Scan for the cell matching the given text and deliver its (X, Y) coordinate at center. 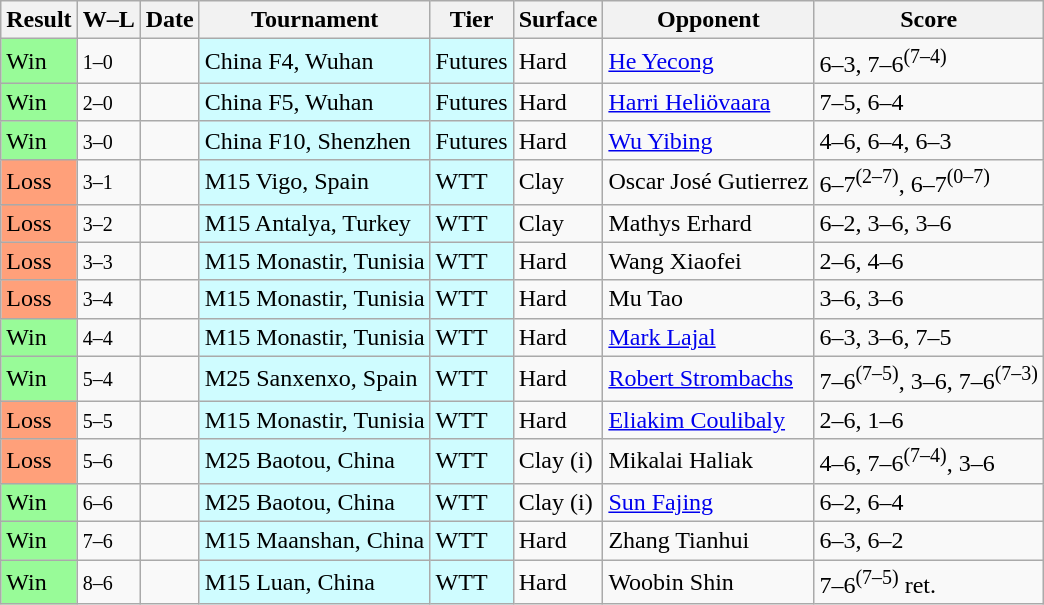
6–2, 3–6, 3–6 (929, 223)
3–3 (108, 261)
Surface (558, 20)
Oscar José Gutierrez (708, 182)
3–4 (108, 299)
China F5, Wuhan (314, 102)
4–6, 7–6(7–4), 3–6 (929, 462)
M25 Sanxenxo, Spain (314, 378)
Mark Lajal (708, 337)
M15 Antalya, Turkey (314, 223)
Score (929, 20)
W–L (108, 20)
Wu Yibing (708, 140)
3–2 (108, 223)
M15 Maanshan, China (314, 541)
5–4 (108, 378)
7–5, 6–4 (929, 102)
6–3, 3–6, 7–5 (929, 337)
4–4 (108, 337)
7–6(7–5), 3–6, 7–6(7–3) (929, 378)
2–6, 1–6 (929, 420)
Wang Xiaofei (708, 261)
Date (170, 20)
6–6 (108, 502)
Robert Strombachs (708, 378)
Sun Fajing (708, 502)
5–6 (108, 462)
7–6(7–5) ret. (929, 582)
6–7(2–7), 6–7(0–7) (929, 182)
7–6 (108, 541)
Eliakim Coulibaly (708, 420)
6–3, 6–2 (929, 541)
M15 Vigo, Spain (314, 182)
Woobin Shin (708, 582)
2–0 (108, 102)
4–6, 6–4, 6–3 (929, 140)
Opponent (708, 20)
China F10, Shenzhen (314, 140)
3–0 (108, 140)
Tier (472, 20)
2–6, 4–6 (929, 261)
8–6 (108, 582)
1–0 (108, 62)
Tournament (314, 20)
3–1 (108, 182)
Mikalai Haliak (708, 462)
M15 Luan, China (314, 582)
6–3, 7–6(7–4) (929, 62)
He Yecong (708, 62)
3–6, 3–6 (929, 299)
Zhang Tianhui (708, 541)
China F4, Wuhan (314, 62)
Mathys Erhard (708, 223)
Result (39, 20)
6–2, 6–4 (929, 502)
Mu Tao (708, 299)
Harri Heliövaara (708, 102)
5–5 (108, 420)
